For the text-containing cell, return its midpoint in (X, Y) coordinate format. 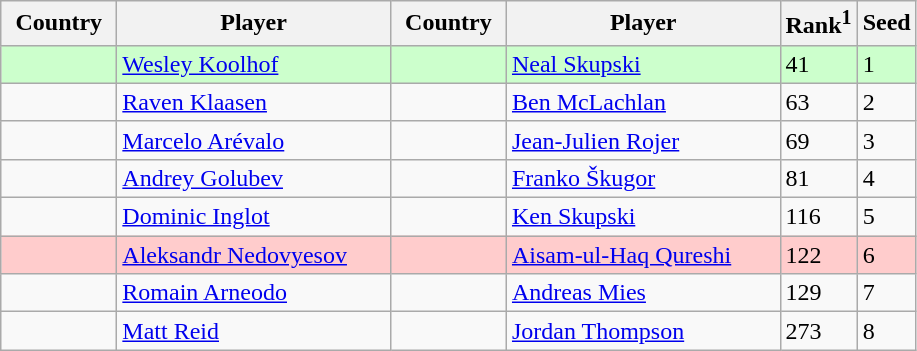
Jordan Thompson (643, 331)
Neal Skupski (643, 64)
129 (818, 293)
116 (818, 217)
Andreas Mies (643, 293)
3 (886, 140)
Franko Škugor (643, 178)
6 (886, 255)
Dominic Inglot (254, 217)
Andrey Golubev (254, 178)
Jean-Julien Rojer (643, 140)
Rank1 (818, 24)
Marcelo Arévalo (254, 140)
1 (886, 64)
4 (886, 178)
Ben McLachlan (643, 102)
69 (818, 140)
122 (818, 255)
Romain Arneodo (254, 293)
273 (818, 331)
63 (818, 102)
Aisam-ul-Haq Qureshi (643, 255)
7 (886, 293)
81 (818, 178)
Raven Klaasen (254, 102)
2 (886, 102)
Aleksandr Nedovyesov (254, 255)
8 (886, 331)
Ken Skupski (643, 217)
Matt Reid (254, 331)
Seed (886, 24)
41 (818, 64)
5 (886, 217)
Wesley Koolhof (254, 64)
